Capture the cell that displays the provided text and extract its [X, Y] central coordinate. 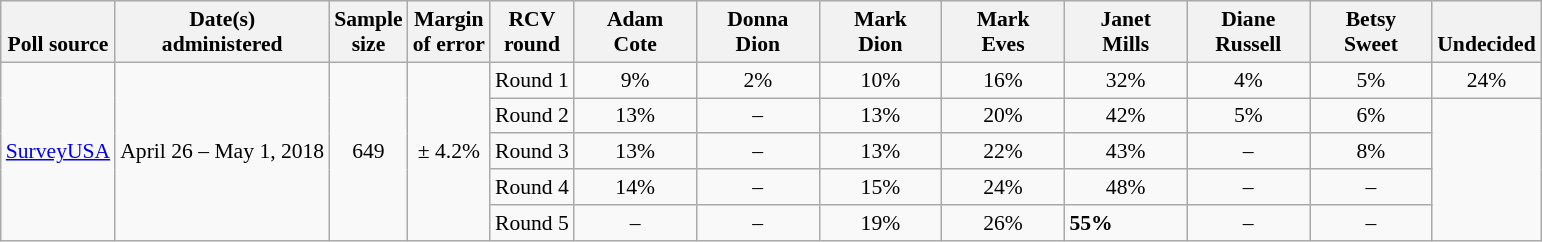
55% [1126, 223]
2% [758, 80]
RCVround [532, 32]
Round 3 [532, 152]
SurveyUSA [58, 151]
20% [1004, 116]
Samplesize [368, 32]
14% [636, 187]
4% [1248, 80]
BetsySweet [1372, 32]
10% [880, 80]
DianeRussell [1248, 32]
MarkDion [880, 32]
Round 5 [532, 223]
48% [1126, 187]
Round 2 [532, 116]
16% [1004, 80]
649 [368, 151]
± 4.2% [449, 151]
15% [880, 187]
42% [1126, 116]
Date(s)administered [222, 32]
26% [1004, 223]
6% [1372, 116]
DonnaDion [758, 32]
32% [1126, 80]
AdamCote [636, 32]
Round 1 [532, 80]
Round 4 [532, 187]
19% [880, 223]
JanetMills [1126, 32]
Marginof error [449, 32]
Undecided [1486, 32]
April 26 – May 1, 2018 [222, 151]
8% [1372, 152]
9% [636, 80]
Poll source [58, 32]
22% [1004, 152]
43% [1126, 152]
MarkEves [1004, 32]
